From the cell containing the given text, extract its center point as (x, y) coordinate. 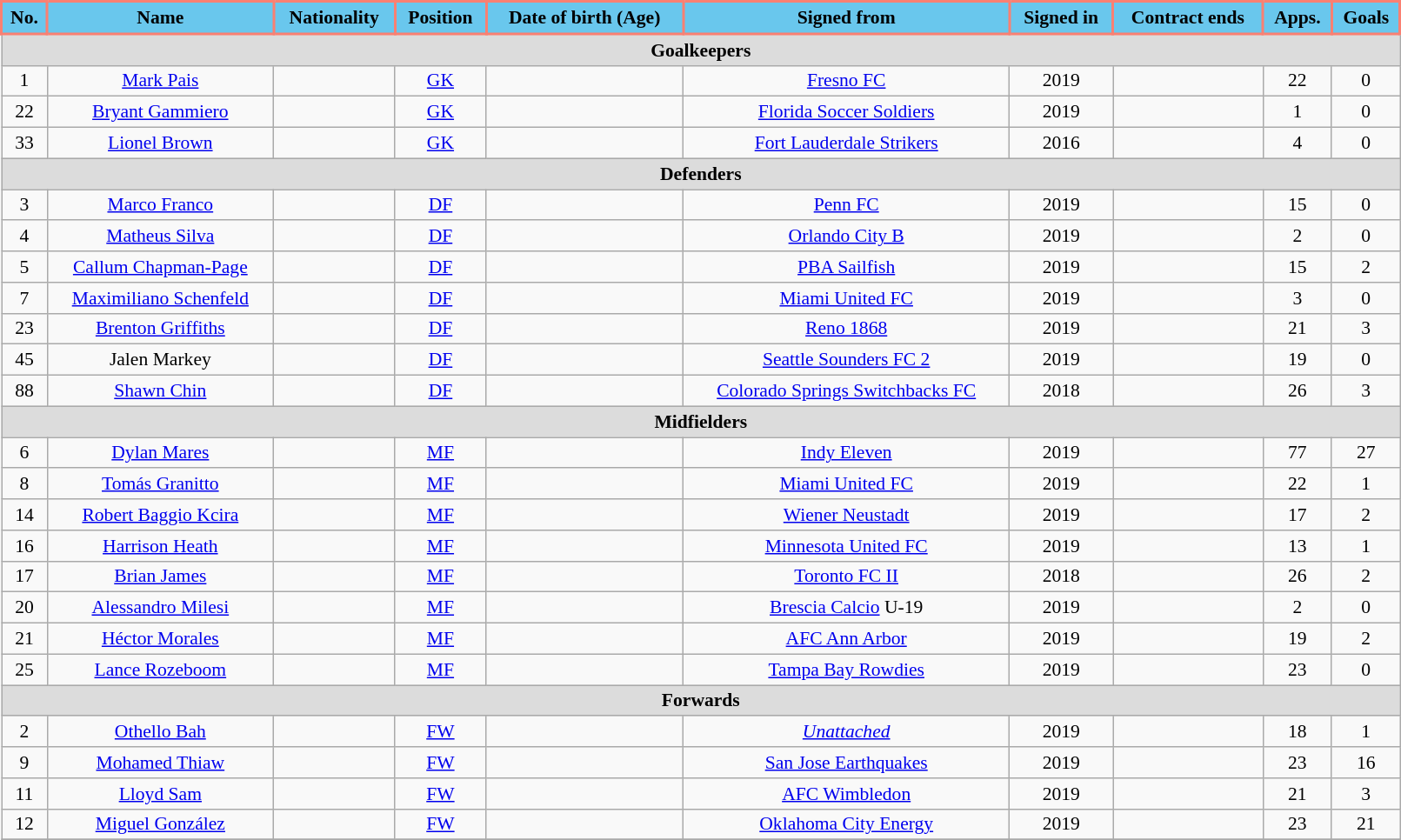
77 (1298, 453)
Indy Eleven (845, 453)
Bryant Gammiero (160, 112)
12 (24, 824)
Defenders (701, 174)
Seattle Sounders FC 2 (845, 360)
Matheus Silva (160, 237)
7 (24, 298)
Penn FC (845, 205)
33 (24, 143)
Marco Franco (160, 205)
Minnesota United FC (845, 546)
Position (440, 17)
Brescia Calcio U-19 (845, 608)
9 (24, 763)
Brian James (160, 577)
13 (1298, 546)
Signed in (1061, 17)
No. (24, 17)
Reno 1868 (845, 329)
Mohamed Thiaw (160, 763)
11 (24, 794)
2016 (1061, 143)
Orlando City B (845, 237)
Maximiliano Schenfeld (160, 298)
Harrison Heath (160, 546)
San Jose Earthquakes (845, 763)
Robert Baggio Kcira (160, 515)
Midfielders (701, 422)
Oklahoma City Energy (845, 824)
Dylan Mares (160, 453)
AFC Wimbledon (845, 794)
Goals (1365, 17)
Florida Soccer Soldiers (845, 112)
Colorado Springs Switchbacks FC (845, 391)
Fresno FC (845, 81)
Wiener Neustadt (845, 515)
Lloyd Sam (160, 794)
20 (24, 608)
Mark Pais (160, 81)
45 (24, 360)
Tampa Bay Rowdies (845, 670)
Othello Bah (160, 732)
Tomás Granitto (160, 484)
8 (24, 484)
Lance Rozeboom (160, 670)
Toronto FC II (845, 577)
AFC Ann Arbor (845, 639)
Unattached (845, 732)
Brenton Griffiths (160, 329)
Apps. (1298, 17)
Date of birth (Age) (584, 17)
Héctor Morales (160, 639)
Contract ends (1188, 17)
14 (24, 515)
27 (1365, 453)
Lionel Brown (160, 143)
Shawn Chin (160, 391)
Jalen Markey (160, 360)
Goalkeepers (701, 50)
6 (24, 453)
88 (24, 391)
25 (24, 670)
Name (160, 17)
Forwards (701, 701)
Fort Lauderdale Strikers (845, 143)
18 (1298, 732)
5 (24, 267)
Signed from (845, 17)
Miguel González (160, 824)
PBA Sailfish (845, 267)
Callum Chapman-Page (160, 267)
Alessandro Milesi (160, 608)
Nationality (334, 17)
